Extract the [x, y] coordinate from the center of the cell holding the provided text.  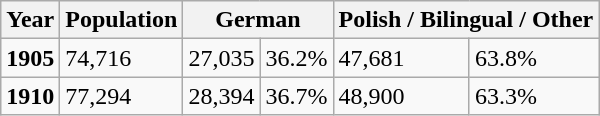
63.8% [534, 58]
74,716 [122, 58]
36.7% [296, 96]
German [258, 20]
Polish / Bilingual / Other [466, 20]
Year [30, 20]
28,394 [222, 96]
27,035 [222, 58]
Population [122, 20]
36.2% [296, 58]
48,900 [401, 96]
1910 [30, 96]
77,294 [122, 96]
63.3% [534, 96]
47,681 [401, 58]
1905 [30, 58]
